Extract the (x, y) coordinate from the center of the cell holding the provided text.  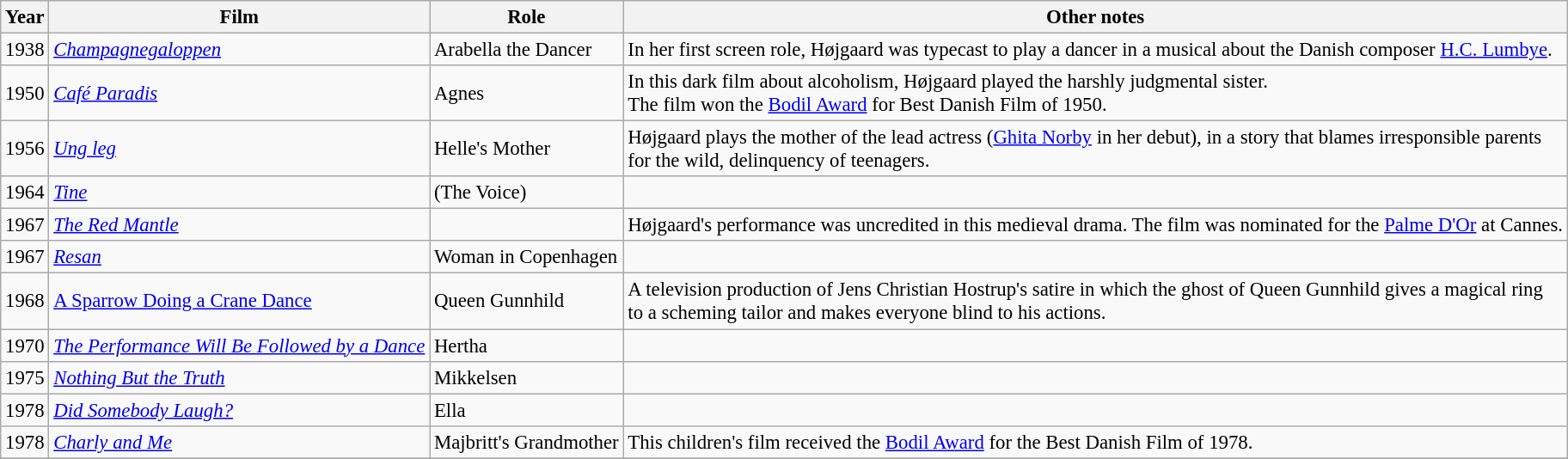
Café Paradis (239, 93)
1950 (25, 93)
Hertha (526, 346)
(The Voice) (526, 193)
A Sparrow Doing a Crane Dance (239, 301)
Tine (239, 193)
Arabella the Dancer (526, 50)
1968 (25, 301)
Højgaard's performance was uncredited in this medieval drama. The film was nominated for the Palme D'Or at Cannes. (1095, 225)
Queen Gunnhild (526, 301)
Mikkelsen (526, 377)
In this dark film about alcoholism, Højgaard played the harshly judgmental sister.The film won the Bodil Award for Best Danish Film of 1950. (1095, 93)
Other notes (1095, 17)
Ung leg (239, 150)
1956 (25, 150)
1970 (25, 346)
Role (526, 17)
Ella (526, 410)
Year (25, 17)
1975 (25, 377)
In her first screen role, Højgaard was typecast to play a dancer in a musical about the Danish composer H.C. Lumbye. (1095, 50)
The Performance Will Be Followed by a Dance (239, 346)
Majbritt's Grandmother (526, 442)
Agnes (526, 93)
Champagnegaloppen (239, 50)
Charly and Me (239, 442)
The Red Mantle (239, 225)
Woman in Copenhagen (526, 257)
Film (239, 17)
Helle's Mother (526, 150)
1964 (25, 193)
Resan (239, 257)
Nothing But the Truth (239, 377)
This children's film received the Bodil Award for the Best Danish Film of 1978. (1095, 442)
1938 (25, 50)
Did Somebody Laugh? (239, 410)
